Search for the cell housing the specified text and yield its (x, y) center coordinate. 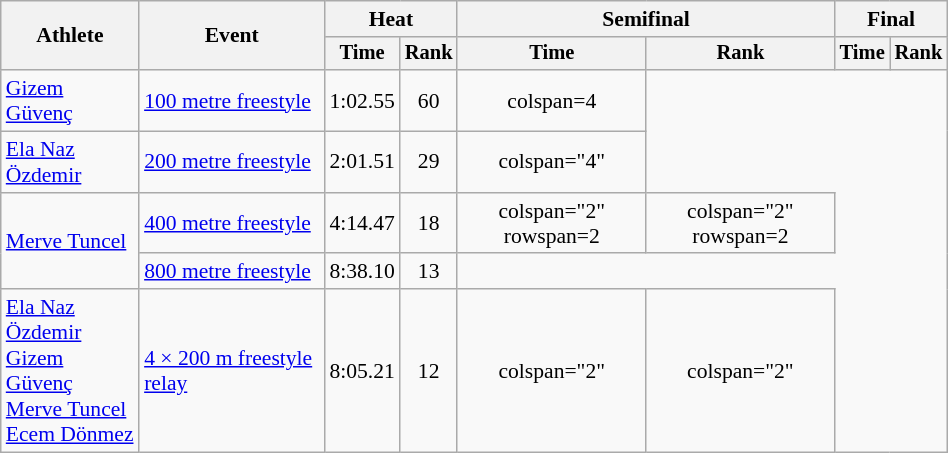
Ela Naz Özdemir (70, 162)
800 metre freestyle (232, 272)
Ela Naz ÖzdemirGizem Güvenç Merve TuncelEcem Dönmez (70, 370)
colspan="4" (552, 162)
Semifinal (646, 19)
4:14.47 (362, 224)
Merve Tuncel (70, 242)
colspan=4 (552, 100)
4 × 200 m freestyle relay (232, 370)
18 (429, 224)
13 (429, 272)
Heat (390, 19)
400 metre freestyle (232, 224)
29 (429, 162)
60 (429, 100)
Athlete (70, 36)
Gizem Güvenç (70, 100)
1:02.55 (362, 100)
Event (232, 36)
2:01.51 (362, 162)
Final (892, 19)
8:38.10 (362, 272)
12 (429, 370)
200 metre freestyle (232, 162)
100 metre freestyle (232, 100)
8:05.21 (362, 370)
